Search for the cell housing the specified text and yield its (x, y) center coordinate. 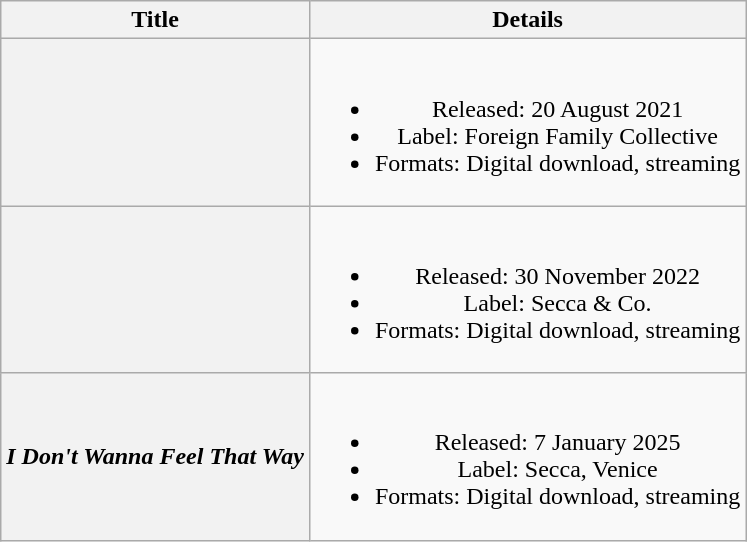
Released: 20 August 2021Label: Foreign Family CollectiveFormats: Digital download, streaming (527, 122)
Released: 30 November 2022Label: Secca & Co.Formats: Digital download, streaming (527, 290)
Details (527, 20)
Released: 7 January 2025Label: Secca, VeniceFormats: Digital download, streaming (527, 456)
Title (156, 20)
I Don't Wanna Feel That Way (156, 456)
